Find where the given text appears and provide that cell's center as (X, Y) coordinate. 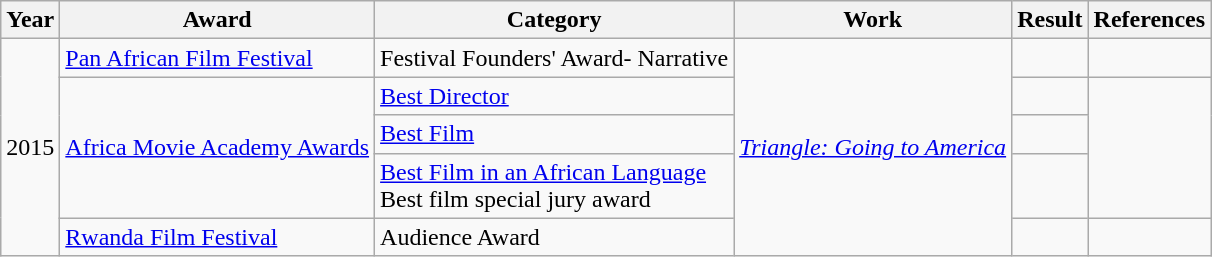
Pan African Film Festival (218, 58)
Audience Award (554, 237)
Year (30, 20)
Best Director (554, 96)
References (1150, 20)
2015 (30, 148)
Category (554, 20)
Award (218, 20)
Triangle: Going to America (873, 148)
Best Film in an African LanguageBest film special jury award (554, 186)
Best Film (554, 134)
Festival Founders' Award- Narrative (554, 58)
Result (1050, 20)
Africa Movie Academy Awards (218, 148)
Work (873, 20)
Rwanda Film Festival (218, 237)
